Pinpoint the cell where the given text exists, returning its [x, y] midpoint coordinate. 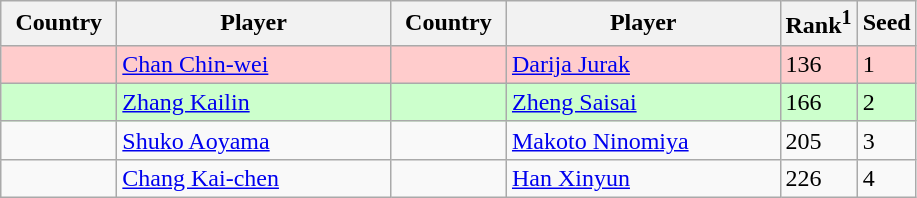
Shuko Aoyama [254, 140]
4 [886, 178]
Han Xinyun [643, 178]
2 [886, 102]
Chan Chin-wei [254, 64]
Chang Kai-chen [254, 178]
205 [818, 140]
Makoto Ninomiya [643, 140]
Zheng Saisai [643, 102]
1 [886, 64]
Seed [886, 24]
Rank1 [818, 24]
3 [886, 140]
226 [818, 178]
136 [818, 64]
166 [818, 102]
Darija Jurak [643, 64]
Zhang Kailin [254, 102]
